Return [X, Y] of the center of cell containing provided text 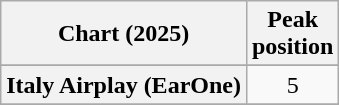
Peakposition [292, 34]
5 [292, 85]
Italy Airplay (EarOne) [124, 85]
Chart (2025) [124, 34]
